From the cell containing the given text, extract its center point as (x, y) coordinate. 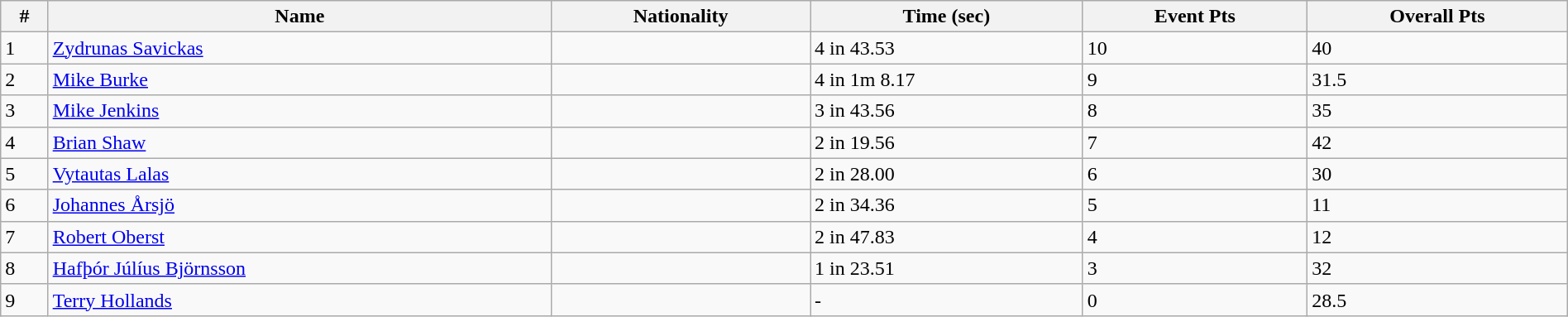
1 (25, 48)
Terry Hollands (299, 300)
12 (1437, 237)
Name (299, 17)
0 (1194, 300)
2 in 19.56 (947, 142)
Brian Shaw (299, 142)
42 (1437, 142)
Hafþór Júlíus Björnsson (299, 268)
4 in 1m 8.17 (947, 79)
Vytautas Lalas (299, 174)
- (947, 300)
Robert Oberst (299, 237)
40 (1437, 48)
Time (sec) (947, 17)
2 in 28.00 (947, 174)
Johannes Årsjö (299, 205)
10 (1194, 48)
Zydrunas Savickas (299, 48)
11 (1437, 205)
Mike Jenkins (299, 111)
2 (25, 79)
3 in 43.56 (947, 111)
2 in 47.83 (947, 237)
Nationality (681, 17)
2 in 34.36 (947, 205)
35 (1437, 111)
# (25, 17)
Mike Burke (299, 79)
1 in 23.51 (947, 268)
30 (1437, 174)
Event Pts (1194, 17)
28.5 (1437, 300)
4 in 43.53 (947, 48)
32 (1437, 268)
31.5 (1437, 79)
Overall Pts (1437, 17)
